Capture the cell that displays the provided text and extract its [X, Y] central coordinate. 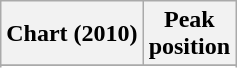
Peakposition [189, 34]
Chart (2010) [72, 34]
